Pinpoint the cell where the given text exists, returning its [x, y] midpoint coordinate. 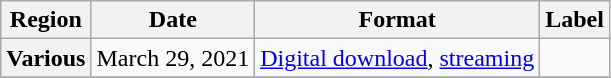
Date [173, 20]
March 29, 2021 [173, 58]
Region [46, 20]
Digital download, streaming [398, 58]
Format [398, 20]
Various [46, 58]
Label [575, 20]
